Detect which cell encompasses the target text, then output its (X, Y) center coordinate. 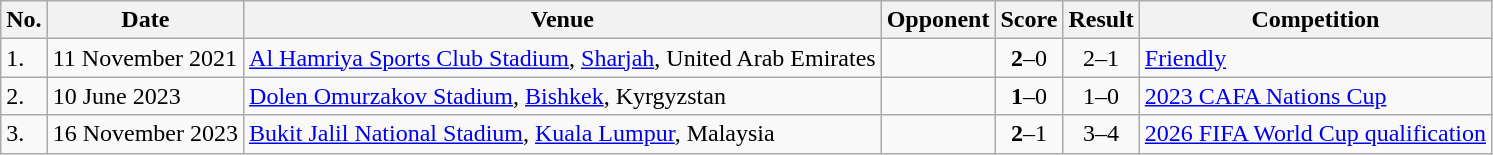
2026 FIFA World Cup qualification (1315, 134)
3. (24, 134)
Al Hamriya Sports Club Stadium, Sharjah, United Arab Emirates (563, 58)
2–0 (1029, 58)
Result (1101, 20)
10 June 2023 (145, 96)
16 November 2023 (145, 134)
2. (24, 96)
Opponent (938, 20)
1. (24, 58)
Friendly (1315, 58)
3–4 (1101, 134)
Date (145, 20)
2023 CAFA Nations Cup (1315, 96)
Bukit Jalil National Stadium, Kuala Lumpur, Malaysia (563, 134)
No. (24, 20)
11 November 2021 (145, 58)
Competition (1315, 20)
Venue (563, 20)
Score (1029, 20)
Dolen Omurzakov Stadium, Bishkek, Kyrgyzstan (563, 96)
